Return [X, Y] of the center of cell containing provided text 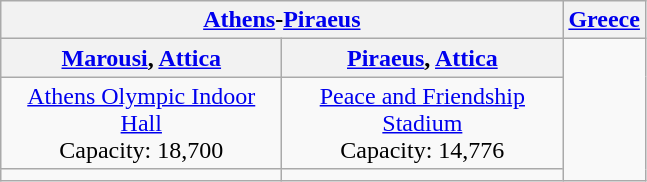
Athens-Piraeus [282, 20]
Greece [604, 20]
Peace and Friendship StadiumCapacity: 14,776 [422, 123]
Marousi, Attica [142, 58]
Piraeus, Attica [422, 58]
Athens Olympic Indoor HallCapacity: 18,700 [142, 123]
